Return [x, y] of the center of cell containing provided text 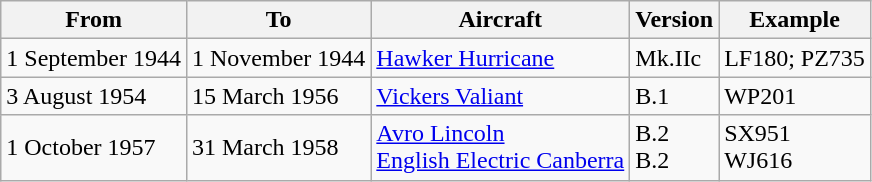
1 November 1944 [278, 58]
Version [674, 20]
B.1 [674, 96]
Avro Lincoln English Electric Canberra [500, 148]
Example [795, 20]
1 September 1944 [94, 58]
SX951 WJ616 [795, 148]
B.2 B.2 [674, 148]
Hawker Hurricane [500, 58]
Aircraft [500, 20]
From [94, 20]
WP201 [795, 96]
Mk.IIc [674, 58]
15 March 1956 [278, 96]
31 March 1958 [278, 148]
1 October 1957 [94, 148]
To [278, 20]
Vickers Valiant [500, 96]
3 August 1954 [94, 96]
LF180; PZ735 [795, 58]
